Identify which cell holds the provided text, then report its (x, y) central coordinate. 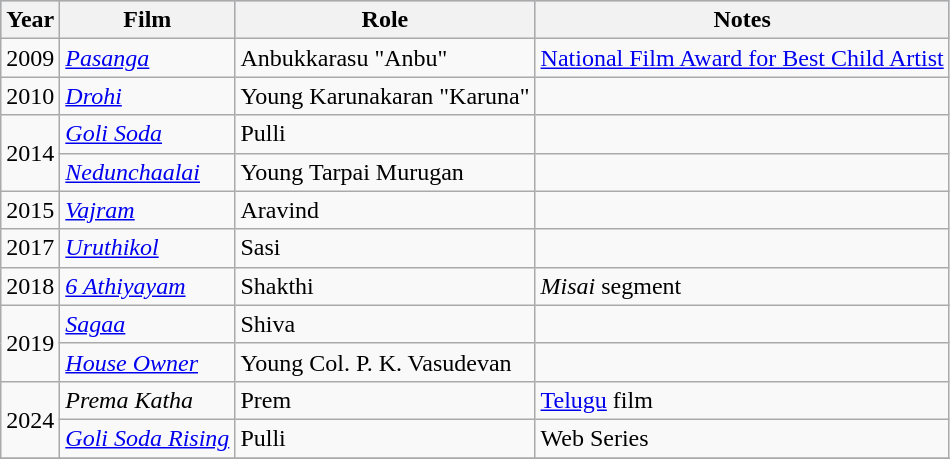
Anbukkarasu "Anbu" (385, 58)
Sasi (385, 248)
Young Col. P. K. Vasudevan (385, 362)
Role (385, 20)
House Owner (148, 362)
Notes (742, 20)
Web Series (742, 438)
Misai segment (742, 286)
Young Karunakaran "Karuna" (385, 96)
Aravind (385, 210)
Goli Soda (148, 134)
Shakthi (385, 286)
6 Athiyayam (148, 286)
2019 (30, 343)
2009 (30, 58)
National Film Award for Best Child Artist (742, 58)
Goli Soda Rising (148, 438)
Year (30, 20)
Pasanga (148, 58)
2018 (30, 286)
2024 (30, 419)
Prema Katha (148, 400)
Telugu film (742, 400)
2015 (30, 210)
2017 (30, 248)
Young Tarpai Murugan (385, 172)
Film (148, 20)
Sagaa (148, 324)
2010 (30, 96)
Drohi (148, 96)
Prem (385, 400)
Nedunchaalai (148, 172)
2014 (30, 153)
Vajram (148, 210)
Shiva (385, 324)
Uruthikol (148, 248)
